Determine the (X, Y) coordinate at the center of the cell enclosing the given text.  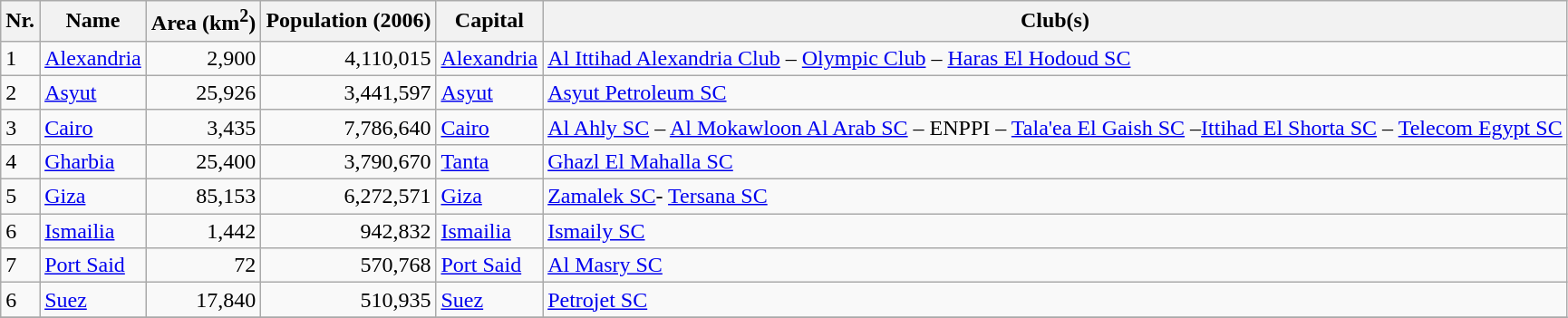
3,435 (203, 127)
17,840 (203, 300)
4 (20, 161)
Al Masry SC (1055, 265)
85,153 (203, 197)
Petrojet SC (1055, 300)
Zamalek SC- Tersana SC (1055, 197)
Gharbia (93, 161)
Nr. (20, 22)
Al Ittihad Alexandria Club – Olympic Club – Haras El Hodoud SC (1055, 58)
3,790,670 (348, 161)
3 (20, 127)
Club(s) (1055, 22)
Tanta (489, 161)
1,442 (203, 231)
Name (93, 22)
942,832 (348, 231)
Area (km2) (203, 22)
7 (20, 265)
Population (2006) (348, 22)
72 (203, 265)
5 (20, 197)
25,400 (203, 161)
510,935 (348, 300)
2,900 (203, 58)
Ismaily SC (1055, 231)
1 (20, 58)
Ghazl El Mahalla SC (1055, 161)
570,768 (348, 265)
25,926 (203, 92)
Al Ahly SC – Al Mokawloon Al Arab SC – ENPPI – Tala'ea El Gaish SC –Ittihad El Shorta SC – Telecom Egypt SC (1055, 127)
6,272,571 (348, 197)
7,786,640 (348, 127)
Asyut Petroleum SC (1055, 92)
Capital (489, 22)
3,441,597 (348, 92)
4,110,015 (348, 58)
2 (20, 92)
